Return the [X, Y] coordinate for the center point of the cell that contains the specified text.  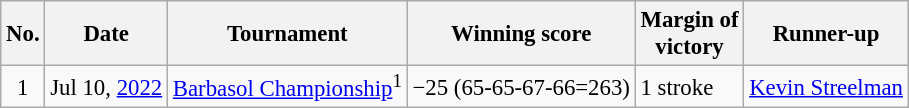
−25 (65-65-67-66=263) [521, 87]
Runner-up [826, 34]
No. [23, 34]
Margin ofvictory [690, 34]
Jul 10, 2022 [106, 87]
Date [106, 34]
Barbasol Championship1 [288, 87]
1 stroke [690, 87]
1 [23, 87]
Kevin Streelman [826, 87]
Tournament [288, 34]
Winning score [521, 34]
